Scan for the cell matching the given text and deliver its [X, Y] coordinate at center. 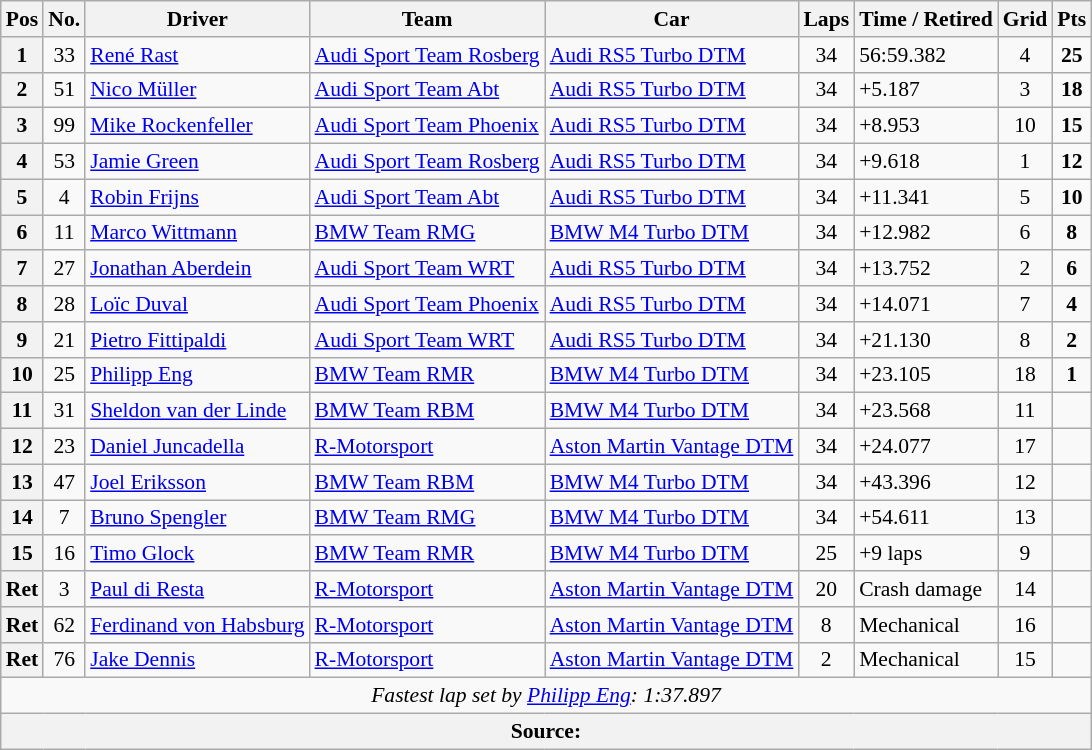
Pietro Fittipaldi [197, 340]
Daniel Juncadella [197, 447]
Jonathan Aberdein [197, 269]
33 [64, 55]
+43.396 [926, 482]
Fastest lap set by Philipp Eng: 1:37.897 [546, 696]
+11.341 [926, 197]
+23.568 [926, 411]
Joel Eriksson [197, 482]
56:59.382 [926, 55]
+9.618 [926, 162]
Pos [22, 19]
Laps [826, 19]
Philipp Eng [197, 375]
28 [64, 304]
+21.130 [926, 340]
+14.071 [926, 304]
Nico Müller [197, 90]
+8.953 [926, 126]
Jake Dennis [197, 660]
René Rast [197, 55]
Pts [1072, 19]
+54.611 [926, 518]
Time / Retired [926, 19]
Mike Rockenfeller [197, 126]
+24.077 [926, 447]
17 [1026, 447]
+23.105 [926, 375]
Ferdinand von Habsburg [197, 625]
Bruno Spengler [197, 518]
53 [64, 162]
21 [64, 340]
Timo Glock [197, 554]
No. [64, 19]
Grid [1026, 19]
99 [64, 126]
Jamie Green [197, 162]
62 [64, 625]
20 [826, 589]
Robin Frijns [197, 197]
Sheldon van der Linde [197, 411]
Team [428, 19]
+13.752 [926, 269]
23 [64, 447]
51 [64, 90]
76 [64, 660]
27 [64, 269]
Driver [197, 19]
Paul di Resta [197, 589]
Marco Wittmann [197, 233]
+5.187 [926, 90]
Loïc Duval [197, 304]
+9 laps [926, 554]
Crash damage [926, 589]
+12.982 [926, 233]
Source: [546, 732]
47 [64, 482]
31 [64, 411]
Car [672, 19]
